Output the (x, y) coordinate of the center of the cell containing the given text.  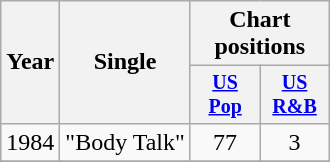
"Body Talk" (126, 142)
Single (126, 62)
Chart positions (260, 34)
USR&B (294, 94)
77 (224, 142)
3 (294, 142)
USPop (224, 94)
1984 (30, 142)
Year (30, 62)
